Output the [X, Y] coordinate of the center of the cell containing the given text.  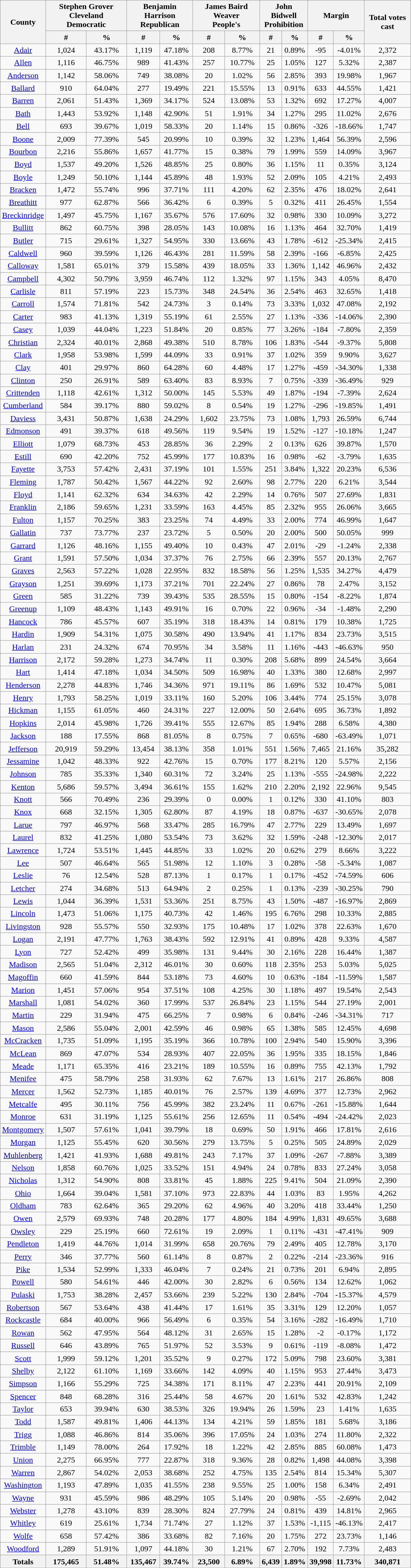
3,544 [387, 482]
Campbell [23, 279]
Edmonson [23, 431]
1,647 [387, 520]
-194 [321, 393]
0.96% [295, 609]
1,167 [143, 215]
59.29% [107, 748]
35.67% [176, 215]
51.04% [107, 964]
22.05% [242, 1053]
2,867 [66, 1473]
55.61% [176, 1117]
23.72% [176, 533]
537 [209, 1003]
129 [321, 1307]
2,563 [66, 571]
1.17% [295, 634]
-127 [321, 431]
-18.66% [349, 126]
19.94% [242, 1409]
2,579 [66, 1219]
1,591 [66, 558]
42.76% [176, 761]
33.66% [176, 1371]
44.76% [107, 1244]
37.71% [176, 190]
379 [143, 266]
55.74% [107, 190]
12.68% [349, 672]
86 [271, 685]
3.20% [295, 1206]
4.96% [242, 1206]
1.08% [295, 418]
6.94% [349, 1269]
1.05% [295, 63]
2,359 [387, 329]
53 [271, 101]
966 [143, 1320]
15.90% [349, 1041]
1,531 [143, 901]
46.04% [176, 1269]
0.82% [295, 1460]
1.93% [242, 177]
-36.49% [349, 380]
2.20% [295, 787]
5.53% [242, 393]
797 [66, 825]
59.12% [107, 1358]
5,025 [387, 964]
386 [143, 1536]
1,491 [387, 406]
26.91% [107, 380]
1,041 [143, 1130]
31 [209, 1333]
48.29% [176, 1498]
277 [143, 88]
12.78% [349, 1244]
55.57% [107, 926]
3.62% [242, 838]
1,249 [66, 177]
Robertson [23, 1307]
1,143 [143, 609]
-74.59% [349, 876]
6.89% [242, 1561]
49 [271, 393]
20.91% [349, 1383]
12 [209, 863]
466 [321, 1130]
383 [143, 520]
46.43% [176, 253]
-25.34% [349, 241]
3,170 [387, 1244]
Scott [23, 1358]
8.93% [242, 380]
1,118 [66, 393]
4.49% [242, 520]
717 [387, 1015]
23.24% [242, 1104]
-154 [321, 596]
1,340 [143, 774]
47.89% [107, 1485]
44.04% [107, 329]
38.28% [107, 1295]
1,201 [143, 1358]
46.96% [349, 266]
1,231 [143, 507]
2,322 [387, 1435]
70.95% [176, 647]
1.25% [295, 571]
23,500 [209, 1561]
9.36% [242, 1460]
-14.06% [349, 317]
2.70% [295, 1549]
725 [143, 1383]
42.20% [107, 456]
Caldwell [23, 253]
634 [143, 495]
13.66% [242, 241]
192 [321, 1549]
James Baird WeaverPeople's [227, 16]
Henry [23, 698]
343 [321, 279]
950 [387, 647]
Morgan [23, 1142]
24.73% [176, 304]
26 [271, 1409]
20.23% [349, 469]
24.29% [176, 418]
1,166 [66, 1383]
1,148 [143, 113]
57.19% [107, 291]
-8.22% [349, 596]
34.50% [176, 672]
18.02% [349, 190]
1.16% [295, 647]
49.38% [176, 342]
35,282 [387, 748]
33.59% [176, 507]
87.13% [176, 876]
81.05% [176, 736]
46.99% [349, 520]
26.45% [349, 203]
46.64% [107, 863]
1,035 [143, 1485]
-296 [321, 406]
8.66% [349, 850]
Woodford [23, 1549]
10.08% [242, 228]
2,425 [387, 253]
50.10% [107, 177]
39.59% [107, 253]
9.41% [295, 1180]
360 [143, 1003]
922 [143, 761]
2,767 [387, 558]
-326 [321, 126]
41.55% [176, 1485]
1,710 [387, 1320]
55.04% [107, 1028]
Harlan [23, 647]
Jefferson [23, 748]
692 [321, 101]
584 [66, 406]
37.77% [107, 1257]
4.19% [242, 812]
999 [387, 533]
366 [209, 1041]
1,062 [387, 1282]
47.95% [107, 1333]
-555 [321, 774]
860 [143, 367]
1,025 [143, 1168]
26.86% [349, 1079]
929 [387, 380]
834 [321, 634]
2,017 [387, 838]
Casey [23, 329]
824 [209, 1511]
Nicholas [23, 1180]
14.81% [349, 1511]
971 [209, 685]
12.45% [349, 1028]
1,735 [66, 1041]
11.73% [349, 1561]
1,498 [321, 1460]
2.55% [242, 317]
1.12% [242, 1523]
1,251 [66, 584]
0.85% [242, 329]
1,173 [143, 584]
17.92% [176, 1447]
1,250 [387, 1206]
51.09% [107, 1041]
30.56% [176, 1142]
55.29% [107, 1383]
2.75% [242, 558]
12.54% [107, 876]
34.63% [176, 495]
2.60% [242, 482]
618 [143, 431]
1,507 [66, 1130]
1.83% [295, 342]
9.90% [349, 355]
540 [321, 1041]
52.99% [107, 1269]
0.22% [295, 1257]
-239 [321, 888]
1.87% [295, 393]
8.75% [242, 901]
4.67% [242, 1396]
49.40% [176, 545]
29.61% [107, 241]
-47.41% [349, 1231]
45.59% [107, 1498]
108 [209, 990]
37.19% [176, 469]
2,061 [66, 101]
24.31% [176, 710]
1,305 [143, 812]
53.51% [107, 850]
12.00% [242, 710]
Letcher [23, 888]
-11.59% [349, 977]
1,369 [143, 101]
2,432 [387, 266]
-46.13% [349, 1523]
Todd [23, 1422]
120 [321, 761]
9.55% [242, 1485]
22.95% [176, 571]
Bracken [23, 190]
1.78% [295, 241]
Trimble [23, 1447]
28 [271, 1460]
2,565 [66, 964]
2,275 [66, 1460]
45 [209, 1180]
295 [321, 113]
811 [66, 291]
28.55% [242, 596]
16.44% [349, 952]
17.05% [242, 1435]
-339 [321, 380]
60 [209, 367]
-15.88% [349, 1104]
446 [143, 1282]
1,909 [66, 634]
2,191 [66, 939]
3,688 [387, 1219]
326 [209, 1409]
1,109 [66, 609]
56.39% [349, 139]
-8.08% [349, 1345]
19.54% [349, 990]
1.56% [295, 748]
22.24% [242, 584]
71.74% [176, 1523]
40.00% [107, 1320]
-452 [321, 876]
1,247 [387, 431]
4.60% [242, 977]
1.99% [295, 151]
1,278 [66, 1511]
528 [143, 876]
1,171 [66, 1066]
4,380 [387, 723]
1,451 [66, 990]
-10.18% [349, 431]
765 [143, 1345]
39.79% [176, 1130]
39.69% [107, 584]
0.78% [295, 1168]
0.84% [295, 1015]
29.97% [107, 367]
Webster [23, 1511]
3,078 [387, 698]
504 [321, 1180]
12.67% [242, 723]
Rowan [23, 1333]
1,042 [66, 761]
155 [209, 787]
51.98% [176, 863]
57.22% [107, 571]
1.00% [295, 1485]
61 [209, 317]
46.01% [176, 964]
-248 [321, 838]
78.00% [107, 1447]
1.01% [242, 748]
3,186 [387, 1422]
Ballard [23, 88]
0.14% [242, 304]
Logan [23, 939]
-30.65% [349, 812]
10.09% [349, 215]
-62 [321, 456]
57.06% [107, 990]
35.33% [107, 774]
592 [209, 939]
1.21% [242, 1549]
674 [143, 647]
607 [143, 622]
690 [66, 456]
24.32% [107, 647]
545 [143, 139]
Meade [23, 1066]
29.39% [176, 800]
60.76% [107, 1168]
42.61% [107, 393]
359 [321, 355]
3,627 [387, 355]
60.08% [349, 1447]
973 [209, 1193]
20.76% [242, 1244]
45.57% [107, 622]
12.20% [349, 1307]
2,372 [387, 50]
40.73% [176, 914]
44.83% [107, 685]
0.11% [295, 1231]
2,172 [66, 660]
3,396 [387, 1041]
748 [143, 1219]
749 [143, 75]
25.61% [107, 1523]
41.93% [107, 1155]
Owen [23, 1219]
2,029 [387, 1142]
41.25% [107, 838]
28.30% [176, 1511]
348 [209, 291]
463 [321, 291]
5.57% [349, 761]
11.59% [242, 253]
31.22% [107, 596]
51.43% [107, 101]
798 [321, 1358]
53.92% [107, 113]
171 [209, 1383]
8.78% [242, 342]
43.10% [107, 1511]
49.91% [176, 609]
73.77% [107, 533]
-34.30% [349, 367]
54.95% [176, 241]
4.94% [242, 1168]
48 [209, 177]
22.87% [176, 1460]
41.59% [107, 977]
3.33% [295, 304]
411 [321, 203]
1,874 [387, 596]
5,686 [66, 787]
6,536 [387, 469]
46.75% [107, 63]
2,869 [387, 901]
143 [209, 228]
1.41% [349, 1409]
179 [321, 622]
4.80% [242, 1219]
1,087 [387, 863]
Pike [23, 1269]
Boyd [23, 164]
Taylor [23, 1409]
1,057 [387, 1307]
-23.36% [349, 1257]
464 [321, 228]
495 [66, 1104]
0.65% [295, 736]
Greenup [23, 609]
26.59% [349, 418]
1.23% [295, 139]
335 [321, 1053]
739 [143, 596]
Mason [23, 1028]
5.03% [349, 964]
39.74% [176, 1561]
Madison [23, 964]
-7.88% [349, 1155]
18.58% [242, 571]
Lee [23, 863]
693 [66, 126]
Clay [23, 367]
2,596 [387, 139]
3.16% [295, 1320]
175 [209, 926]
755 [321, 1066]
576 [209, 215]
869 [66, 1053]
631 [66, 1117]
31.99% [176, 1244]
65.01% [107, 266]
158 [321, 1485]
223 [143, 291]
1,763 [143, 939]
844 [143, 977]
1,599 [143, 355]
2.16% [295, 952]
1,445 [143, 850]
66.25% [176, 1015]
0 [209, 800]
0.69% [242, 1130]
2,338 [387, 545]
Butler [23, 241]
1,670 [387, 926]
633 [321, 88]
27.44% [349, 1371]
6.58% [349, 723]
1,169 [143, 1371]
3,959 [143, 279]
954 [143, 990]
2,278 [66, 685]
1,602 [209, 418]
23.21% [176, 1066]
555 [209, 723]
-4.01% [349, 50]
227 [209, 710]
491 [66, 431]
18.43% [242, 622]
12.62% [349, 1282]
567 [66, 1307]
960 [66, 253]
1,044 [66, 901]
-63.49% [349, 736]
9.54% [242, 431]
17.60% [242, 215]
1,443 [66, 113]
11.80% [349, 1435]
1.09% [295, 1155]
23.75% [242, 418]
-24.42% [349, 1117]
916 [387, 1257]
1,747 [387, 126]
-704 [321, 1295]
210 [271, 787]
51.97% [176, 1345]
28.85% [176, 444]
1.85% [295, 1422]
1,418 [387, 291]
163 [209, 507]
626 [321, 444]
-16.97% [349, 901]
6.21% [349, 482]
10.38% [349, 622]
33.68% [176, 1536]
1.52% [295, 431]
-34.31% [349, 1015]
118 [271, 964]
Crittenden [23, 393]
139 [271, 1091]
77 [271, 329]
1.46% [242, 914]
19.11% [242, 685]
Owsley [23, 1231]
10.77% [242, 63]
250 [66, 380]
-1.48% [349, 609]
1.89% [295, 1561]
130 [271, 1295]
57.61% [107, 1130]
1,535 [321, 571]
9,545 [387, 787]
Christian [23, 342]
37.21% [176, 584]
983 [66, 317]
-2 [321, 1333]
418 [321, 1206]
1,570 [387, 444]
Hardin [23, 634]
10.83% [242, 456]
Jessamine [23, 761]
32.70% [349, 228]
3.44% [295, 698]
8.21% [295, 761]
4.20% [242, 190]
-95 [321, 50]
1,080 [143, 838]
50.79% [107, 279]
McCracken [23, 1041]
20.99% [176, 139]
25.19% [107, 1231]
54.31% [107, 634]
Elliott [23, 444]
2,415 [387, 241]
7.16% [242, 1536]
70.25% [107, 520]
752 [143, 456]
18.15% [349, 1053]
2,641 [387, 190]
1.18% [295, 990]
Jackson [23, 736]
37.10% [176, 1193]
30.11% [107, 1104]
550 [143, 926]
38.08% [176, 75]
1,116 [66, 63]
1,338 [387, 367]
53.66% [176, 1295]
3,398 [387, 1460]
44.22% [176, 482]
3,473 [387, 1371]
-494 [321, 1117]
27.24% [349, 1168]
50.05% [349, 533]
-58 [321, 863]
Pulaski [23, 1295]
39.43% [176, 596]
1.22% [242, 1447]
238 [209, 1485]
1,967 [387, 75]
100 [271, 1041]
3,515 [387, 634]
28.05% [176, 228]
3,381 [387, 1358]
2,122 [66, 1371]
20.13% [349, 558]
Lawrence [23, 850]
542 [143, 304]
Spencer [23, 1396]
Floyd [23, 495]
438 [143, 1307]
1,554 [387, 203]
45.98% [107, 723]
560 [143, 1257]
2,042 [387, 1498]
39.94% [107, 1409]
18.05% [242, 266]
Barren [23, 101]
1,746 [143, 685]
5.32% [349, 63]
13.49% [349, 825]
1,537 [66, 164]
701 [209, 584]
1,638 [143, 418]
Clark [23, 355]
Lyon [23, 952]
-12.30% [349, 838]
0.32% [295, 203]
34.38% [176, 1383]
151 [209, 1168]
-336 [321, 317]
Green [23, 596]
1,562 [66, 1091]
-544 [321, 342]
977 [66, 203]
44.18% [176, 1549]
646 [66, 1345]
5.14% [242, 1498]
10.48% [242, 926]
Daviess [23, 418]
3,389 [387, 1155]
Nelson [23, 1168]
2,417 [387, 1523]
184 [271, 1219]
559 [321, 151]
135 [271, 1473]
23.60% [349, 1358]
4,262 [387, 1193]
2,493 [387, 177]
8.11% [242, 1383]
Menifee [23, 1079]
499 [143, 952]
996 [143, 190]
Livingston [23, 926]
Ohio [23, 1193]
565 [143, 863]
3,222 [387, 850]
195 [271, 914]
Breathitt [23, 203]
15.73% [176, 291]
2,023 [387, 1117]
61.05% [107, 710]
Calloway [23, 266]
Totals [23, 1561]
377 [321, 1091]
1,175 [143, 914]
43.17% [107, 50]
2,387 [387, 63]
2,457 [143, 1295]
21.16% [349, 748]
39.17% [107, 406]
7.17% [242, 1155]
910 [66, 88]
928 [66, 926]
26.84% [242, 1003]
880 [143, 406]
Wayne [23, 1498]
22.96% [349, 787]
63.40% [176, 380]
1.10% [242, 863]
Hancock [23, 622]
59.02% [176, 406]
405 [321, 1244]
4.45% [242, 507]
228 [321, 952]
5,081 [387, 685]
51.91% [107, 1549]
380 [321, 672]
398 [143, 228]
2,324 [66, 342]
10.55% [242, 1066]
909 [387, 1231]
1,032 [321, 304]
3,664 [387, 660]
562 [66, 1333]
9.33% [349, 939]
5.22% [242, 1295]
-0.17% [349, 1333]
1,753 [66, 1295]
2,676 [387, 113]
44.55% [349, 88]
92 [209, 482]
3,431 [66, 418]
Rockcastle [23, 1320]
26.06% [349, 507]
-24.98% [349, 774]
Allen [23, 63]
47.77% [107, 939]
1,567 [143, 482]
281 [209, 253]
2.84% [295, 1295]
21.09% [349, 1180]
68.28% [107, 1396]
1,081 [66, 1003]
10.33% [349, 914]
Stephen Grover ClevelandDemocratic [86, 16]
42.00% [176, 1282]
534 [143, 1053]
-34 [321, 609]
1.53% [295, 1523]
Carlisle [23, 291]
44.85% [176, 850]
49.56% [176, 431]
1.55% [242, 469]
82 [209, 1536]
272 [321, 1536]
60.75% [107, 228]
54.61% [107, 1282]
28.93% [176, 1053]
Larue [23, 825]
131 [209, 952]
-19.85% [349, 406]
505 [321, 1142]
393 [321, 75]
6,439 [271, 1561]
44.09% [176, 355]
986 [143, 1498]
2,965 [387, 1511]
38.13% [176, 748]
1,014 [143, 1244]
-2.69% [349, 1498]
Powell [23, 1282]
-459 [321, 367]
1,322 [321, 469]
3,494 [143, 787]
1,088 [66, 1435]
Hopkins [23, 723]
55.45% [107, 1142]
16.98% [242, 672]
1,387 [387, 952]
1.14% [242, 126]
4,007 [387, 101]
Monroe [23, 1117]
-1,115 [321, 1523]
340,871 [387, 1561]
Whitley [23, 1523]
509 [209, 672]
715 [66, 241]
-3.79% [349, 456]
McLean [23, 1053]
-267 [321, 1155]
39.87% [349, 444]
1,172 [387, 1333]
-30.25% [349, 888]
2,216 [66, 151]
-119 [321, 1345]
Lewis [23, 901]
833 [321, 1168]
13.75% [242, 1142]
22.83% [242, 1193]
50.42% [107, 482]
256 [209, 1117]
2.64% [295, 710]
41.10% [349, 800]
Pendleton [23, 1244]
620 [143, 1142]
5.09% [295, 1358]
7,465 [321, 748]
53.98% [107, 355]
0.27% [242, 1358]
619 [66, 1523]
2,431 [143, 469]
453 [143, 444]
4,302 [66, 279]
34.74% [176, 660]
-637 [321, 812]
Metcalfe [23, 1104]
316 [143, 1396]
1,144 [143, 177]
58.33% [176, 126]
62.32% [107, 495]
Carter [23, 317]
Fayette [23, 469]
756 [143, 1104]
48.33% [107, 761]
2.57% [242, 1091]
51.06% [107, 914]
52.73% [107, 1091]
46.97% [107, 825]
2,868 [143, 342]
839 [143, 1511]
33.52% [176, 1168]
53.36% [176, 901]
31.94% [107, 1015]
Lincoln [23, 914]
Kenton [23, 787]
1,574 [66, 304]
1,726 [143, 723]
0.30% [242, 660]
-15.37% [349, 1295]
25.44% [176, 1396]
1,725 [387, 622]
497 [321, 990]
Oldham [23, 1206]
-5.34% [349, 863]
53.54% [176, 838]
Bourbon [23, 151]
1,999 [66, 1358]
931 [66, 1498]
Laurel [23, 838]
53.64% [107, 1307]
Total votes cast [387, 22]
39,998 [321, 1561]
3.53% [242, 1345]
Estill [23, 456]
237 [143, 533]
Grant [23, 558]
2,586 [66, 1028]
-282 [321, 1320]
172 [271, 1358]
22.63% [349, 926]
0.56% [295, 1282]
62.64% [107, 1206]
23.25% [176, 520]
20,919 [66, 748]
Trigg [23, 1435]
77.39% [107, 139]
3,753 [66, 469]
Magoffin [23, 977]
3,665 [387, 507]
John BidwellProhibition [284, 16]
7.67% [242, 1079]
2,962 [387, 1091]
46.86% [107, 1435]
1,075 [143, 634]
2,491 [387, 1485]
1,195 [143, 1041]
Leslie [23, 876]
0.60% [242, 964]
142 [209, 1371]
2,885 [387, 914]
17.55% [107, 736]
899 [321, 660]
72.61% [176, 1231]
46 [209, 1028]
989 [143, 63]
298 [321, 914]
-166 [321, 253]
45.89% [176, 177]
378 [321, 926]
12.73% [349, 1091]
1,414 [66, 672]
Bath [23, 113]
580 [66, 1282]
1,787 [66, 482]
-7.80% [349, 329]
37.37% [176, 558]
0.12% [295, 800]
Boyle [23, 177]
239 [209, 1295]
6,744 [387, 418]
3.58% [242, 647]
1,644 [387, 1104]
3.84% [295, 469]
535 [209, 596]
Garrard [23, 545]
225 [271, 1180]
4.09% [242, 1371]
55.19% [176, 317]
1,464 [321, 139]
416 [143, 1066]
35.06% [176, 1435]
407 [209, 1053]
568 [143, 825]
3.31% [295, 1307]
1,223 [143, 329]
Marshall [23, 1003]
-7.39% [349, 393]
29.20% [176, 1206]
51.84% [176, 329]
220 [321, 482]
32.93% [176, 926]
Harrison [23, 660]
5,307 [387, 1473]
-214 [321, 1257]
35.52% [176, 1358]
15.55% [242, 88]
2,483 [387, 1549]
0.00% [242, 800]
54 [271, 1320]
-487 [321, 901]
2,312 [143, 964]
Henderson [23, 685]
47.07% [107, 1053]
236 [143, 800]
544 [321, 1003]
1,333 [143, 1269]
49.20% [107, 164]
264 [143, 1447]
-680 [321, 736]
2,009 [66, 139]
-431 [321, 1231]
27.19% [349, 1003]
783 [66, 1206]
-16.49% [349, 1320]
Hickman [23, 710]
510 [209, 342]
1,039 [66, 329]
513 [143, 888]
9.44% [242, 952]
48.85% [176, 164]
1,273 [143, 660]
-46.63% [349, 647]
551 [271, 748]
3,152 [387, 584]
1,119 [143, 50]
1,327 [143, 241]
50.87% [107, 418]
38.43% [176, 939]
1,079 [66, 444]
653 [66, 1409]
1,958 [66, 355]
460 [143, 710]
62.80% [176, 812]
3.26% [295, 329]
500 [321, 533]
490 [209, 634]
59.28% [107, 660]
955 [321, 507]
61.10% [107, 1371]
0.62% [295, 850]
13,454 [143, 748]
112 [209, 279]
34.27% [349, 571]
12.65% [242, 1117]
Clinton [23, 380]
31.93% [176, 1079]
785 [66, 774]
8.77% [242, 50]
4.25% [242, 990]
221 [209, 88]
953 [321, 1371]
27.69% [349, 495]
-9.37% [349, 342]
201 [321, 1269]
43.89% [107, 1345]
1,688 [143, 1155]
4.48% [242, 367]
1.75% [295, 1536]
15.34% [349, 1473]
2,109 [387, 1383]
Hart [23, 672]
33.11% [176, 698]
10.78% [242, 1041]
2,222 [387, 774]
2,186 [66, 507]
Fulton [23, 520]
401 [66, 367]
1.94% [295, 723]
66 [271, 558]
14.09% [349, 151]
Benjamin HarrisonRepublican [160, 16]
11.02% [349, 113]
243 [209, 1155]
1,242 [387, 1396]
1,149 [66, 1447]
Montgomery [23, 1130]
Union [23, 1460]
68.73% [107, 444]
4,698 [387, 1028]
1,185 [143, 1091]
-246 [321, 1015]
1,664 [66, 1193]
3,058 [387, 1168]
30.58% [176, 634]
145 [209, 393]
1,157 [66, 520]
Boone [23, 139]
39.04% [107, 1193]
58.25% [107, 698]
32.15% [107, 812]
3.24% [242, 774]
1.62% [242, 787]
50.00% [176, 393]
1,892 [387, 710]
0.61% [295, 1345]
524 [209, 101]
1,097 [143, 1549]
-55 [321, 1498]
589 [143, 380]
-29 [321, 545]
Cumberland [23, 406]
64.28% [176, 367]
Knott [23, 800]
Carroll [23, 304]
42.83% [349, 1396]
33.47% [176, 825]
101 [209, 469]
1.50% [295, 901]
1.69% [295, 685]
2.94% [295, 1041]
65 [271, 1028]
365 [143, 1206]
-443 [321, 647]
868 [143, 736]
59.65% [107, 507]
78 [321, 584]
55.86% [107, 151]
51 [209, 113]
Russell [23, 1345]
39.41% [176, 723]
0.67% [295, 1104]
County [23, 22]
1,146 [387, 1536]
2.65% [242, 1333]
231 [66, 647]
1,526 [143, 164]
189 [209, 1066]
252 [209, 1473]
7.73% [349, 1549]
62.87% [107, 203]
35.98% [176, 952]
1,193 [66, 1485]
1,792 [387, 1066]
885 [321, 1447]
Shelby [23, 1371]
Mercer [23, 1091]
58.06% [107, 75]
253 [321, 964]
59 [271, 1422]
Perry [23, 1257]
27.79% [242, 1511]
Anderson [23, 75]
630 [143, 1409]
1,289 [66, 1549]
60.31% [176, 774]
1,319 [143, 317]
Simpson [23, 1383]
52.42% [107, 952]
1,697 [387, 825]
70.49% [107, 800]
2,895 [387, 1269]
Johnson [23, 774]
37.51% [176, 990]
Knox [23, 812]
44 [271, 1193]
41.77% [176, 151]
4.75% [242, 1473]
4,587 [387, 939]
0.38% [242, 151]
2.23% [295, 1383]
10.47% [349, 685]
428 [321, 939]
862 [66, 228]
Wolfe [23, 1536]
-6.85% [349, 253]
790 [387, 888]
1.88% [242, 1180]
74 [209, 520]
0.50% [242, 533]
Breckinridge [23, 215]
Gallatin [23, 533]
Adair [23, 50]
0.24% [242, 1269]
45.75% [107, 215]
65.35% [107, 1066]
56.49% [176, 1320]
0.73% [295, 1269]
1.28% [295, 1333]
54.90% [107, 1180]
6.34% [349, 1485]
Bell [23, 126]
181 [321, 1422]
Marion [23, 990]
46.74% [176, 279]
1,858 [66, 1168]
4,479 [387, 571]
42.13% [349, 1066]
64.04% [107, 88]
1,846 [387, 1053]
33.44% [349, 1206]
0.43% [242, 545]
396 [209, 1435]
20.28% [176, 1219]
34.68% [107, 888]
41.13% [107, 317]
3,124 [387, 164]
2.47% [349, 584]
Franklin [23, 507]
Martin [23, 1015]
3,272 [387, 215]
1,497 [66, 215]
2,624 [387, 393]
346 [66, 1257]
695 [321, 710]
97 [271, 279]
41.44% [176, 1307]
0.76% [295, 495]
59.57% [107, 787]
38.68% [176, 1473]
19.49% [176, 88]
72 [209, 774]
25.15% [349, 698]
848 [66, 1396]
17.27% [349, 101]
1,141 [66, 495]
786 [66, 622]
727 [66, 952]
-612 [321, 241]
1,534 [66, 1269]
111 [209, 190]
34.17% [176, 101]
Fleming [23, 482]
2,543 [387, 990]
5,808 [387, 342]
1,724 [66, 850]
2.01% [295, 545]
668 [66, 812]
36.61% [176, 787]
1.36% [295, 266]
13.08% [242, 101]
5.20% [242, 698]
1,734 [143, 1523]
41.43% [176, 63]
-1.24% [349, 545]
71.81% [107, 304]
1,657 [143, 151]
22 [271, 609]
-261 [321, 1104]
67 [271, 1549]
48.12% [176, 1333]
6.76% [295, 914]
39.67% [107, 126]
39.37% [107, 431]
1.38% [295, 1028]
803 [387, 800]
Warren [23, 1473]
48.43% [107, 609]
57.50% [107, 558]
476 [321, 190]
98 [271, 482]
4.99% [295, 1219]
777 [143, 1460]
47.08% [349, 304]
564 [143, 1333]
684 [66, 1320]
58.79% [107, 1079]
1.33% [295, 672]
87 [209, 812]
32.65% [349, 291]
2,078 [387, 812]
4.05% [349, 279]
12.91% [242, 939]
288 [321, 723]
2.49% [295, 1244]
36.42% [176, 203]
Washington [23, 1485]
127 [321, 63]
36.39% [107, 901]
17.81% [349, 1130]
2,997 [387, 672]
24.89% [349, 1142]
33.81% [176, 1180]
285 [209, 825]
4,579 [387, 1295]
35 [271, 1307]
2.82% [242, 1282]
51.48% [107, 1561]
1,406 [143, 1422]
19.98% [349, 75]
Bullitt [23, 228]
358 [209, 748]
38.53% [176, 1409]
258 [143, 1079]
2,053 [143, 1473]
Graves [23, 571]
4.69% [295, 1091]
53.18% [176, 977]
17.99% [176, 1003]
2,156 [387, 761]
217 [321, 1079]
13.94% [242, 634]
606 [387, 876]
175,465 [66, 1561]
31.19% [107, 1117]
36.73% [349, 710]
188 [66, 736]
8,470 [387, 279]
1,028 [143, 571]
64.94% [176, 888]
3,967 [387, 151]
0.28% [295, 863]
135,467 [143, 1561]
69.93% [107, 1219]
Muhlenberg [23, 1155]
557 [321, 558]
1,071 [387, 736]
737 [66, 533]
2.32% [295, 507]
441 [321, 1383]
382 [209, 1104]
2,616 [387, 1130]
44.08% [349, 1460]
Grayson [23, 584]
42.59% [176, 1028]
257 [209, 63]
15.58% [176, 266]
160 [209, 698]
34.36% [176, 685]
49.65% [349, 1219]
2,290 [387, 609]
61.14% [176, 1257]
42.90% [176, 113]
16.79% [242, 825]
1,024 [66, 50]
0.63% [295, 977]
2,014 [66, 723]
44.13% [176, 1422]
119 [209, 431]
66.95% [107, 1460]
48.16% [107, 545]
Margin [336, 16]
